Return [x, y] of the center of cell containing provided text 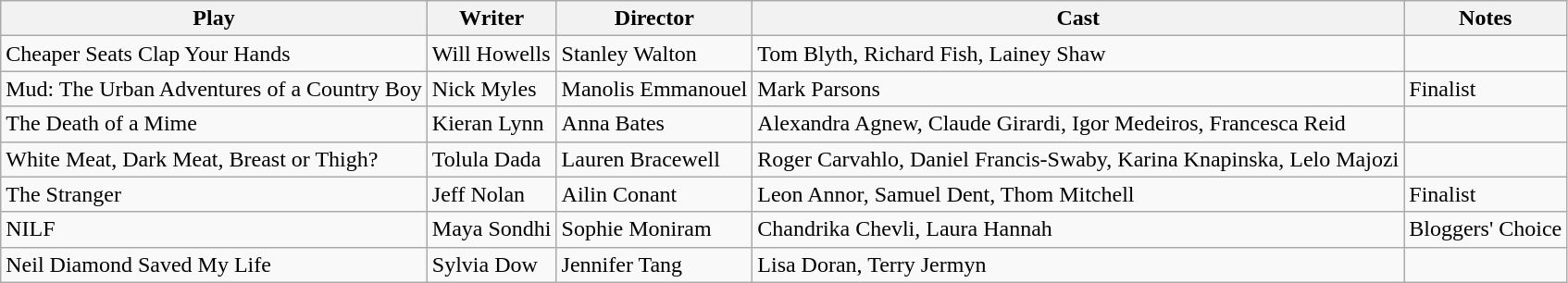
Bloggers' Choice [1486, 229]
Tolula Dada [492, 159]
Sophie Moniram [654, 229]
Roger Carvahlo, Daniel Francis-Swaby, Karina Knapinska, Lelo Majozi [1078, 159]
Chandrika Chevli, Laura Hannah [1078, 229]
The Stranger [215, 194]
Nick Myles [492, 89]
Manolis Emmanouel [654, 89]
Anna Bates [654, 124]
Director [654, 18]
Stanley Walton [654, 54]
Sylvia Dow [492, 265]
Kieran Lynn [492, 124]
Jennifer Tang [654, 265]
Lauren Bracewell [654, 159]
Leon Annor, Samuel Dent, Thom Mitchell [1078, 194]
Neil Diamond Saved My Life [215, 265]
Play [215, 18]
Tom Blyth, Richard Fish, Lainey Shaw [1078, 54]
The Death of a Mime [215, 124]
Writer [492, 18]
Jeff Nolan [492, 194]
Lisa Doran, Terry Jermyn [1078, 265]
Ailin Conant [654, 194]
White Meat, Dark Meat, Breast or Thigh? [215, 159]
Mud: The Urban Adventures of a Country Boy [215, 89]
Cast [1078, 18]
Alexandra Agnew, Claude Girardi, Igor Medeiros, Francesca Reid [1078, 124]
Cheaper Seats Clap Your Hands [215, 54]
NILF [215, 229]
Notes [1486, 18]
Will Howells [492, 54]
Mark Parsons [1078, 89]
Maya Sondhi [492, 229]
